Determine the [X, Y] coordinate at the center of the cell enclosing the given text.  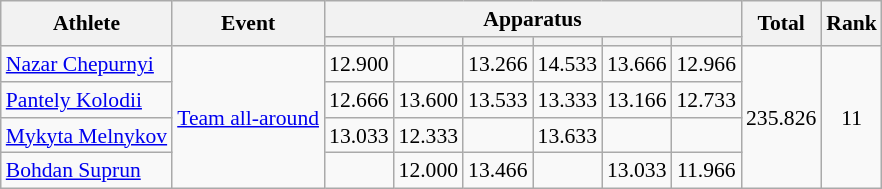
13.533 [498, 100]
12.733 [706, 100]
13.166 [636, 100]
12.666 [358, 100]
Event [248, 24]
Total [781, 24]
Apparatus [532, 19]
13.466 [498, 171]
Team all-around [248, 117]
Nazar Chepurnyi [86, 64]
11.966 [706, 171]
Bohdan Suprun [86, 171]
235.826 [781, 117]
14.533 [568, 64]
Rank [852, 24]
13.266 [498, 64]
13.600 [428, 100]
12.900 [358, 64]
12.000 [428, 171]
13.666 [636, 64]
Athlete [86, 24]
11 [852, 117]
Mykyta Melnykov [86, 136]
13.333 [568, 100]
12.966 [706, 64]
13.633 [568, 136]
Pantely Kolodii [86, 100]
12.333 [428, 136]
